From the cell containing the given text, extract its center point as [x, y] coordinate. 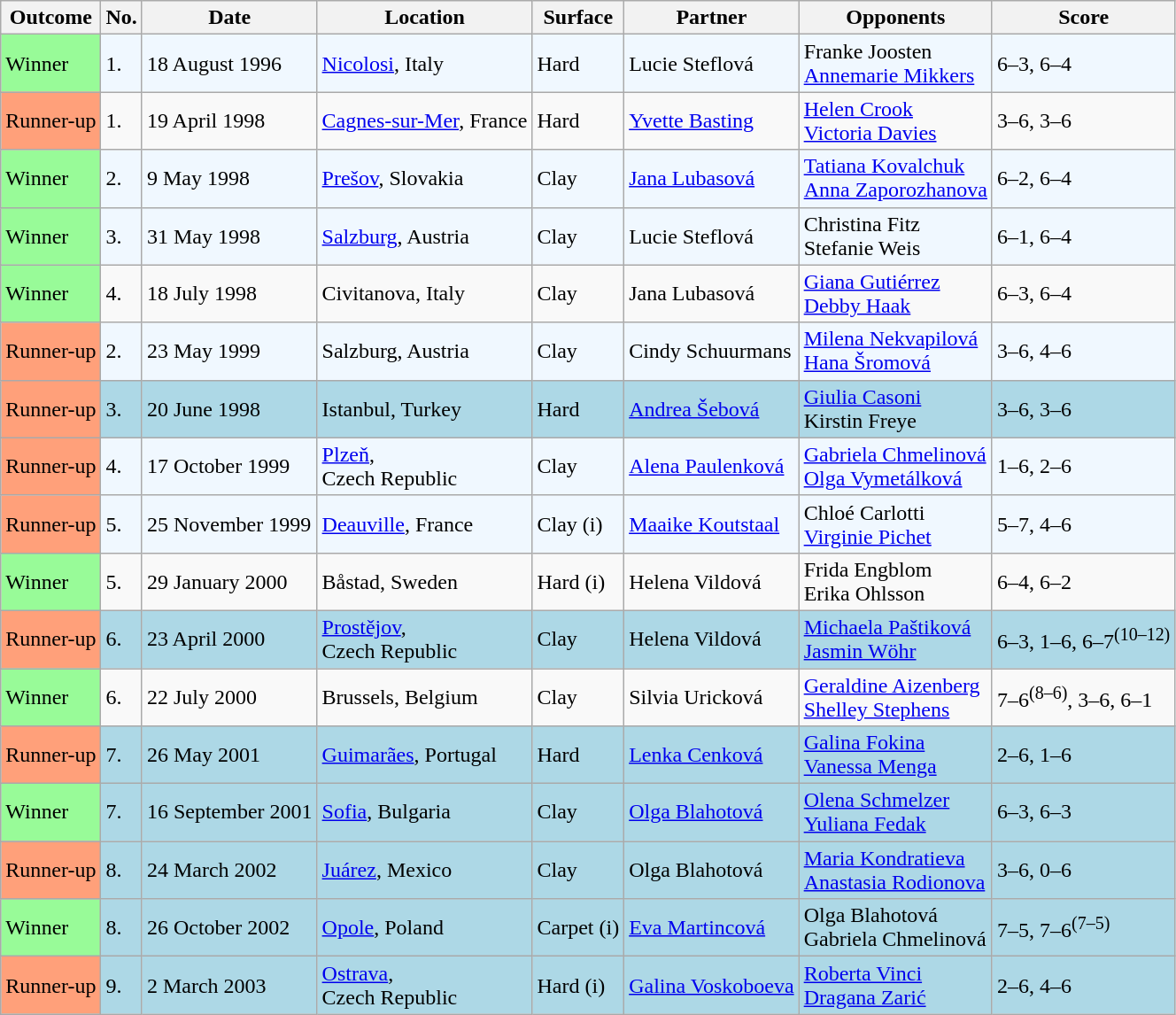
Franke Joosten Annemarie Mikkers [895, 64]
Outcome [51, 18]
Civitanova, Italy [425, 294]
2–6, 4–6 [1083, 985]
6–4, 6–2 [1083, 581]
Istanbul, Turkey [425, 409]
7–6(8–6), 3–6, 6–1 [1083, 696]
Surface [578, 18]
20 June 1998 [229, 409]
2 March 2003 [229, 985]
Ostrava, Czech Republic [425, 985]
Opole, Poland [425, 928]
Sofia, Bulgaria [425, 813]
Cindy Schuurmans [712, 351]
Andrea Šebová [712, 409]
26 May 2001 [229, 755]
Clay (i) [578, 524]
Tatiana Kovalchuk Anna Zaporozhanova [895, 179]
Frida Engblom Erika Ohlsson [895, 581]
Prostějov, Czech Republic [425, 639]
3–6, 0–6 [1083, 870]
7–5, 7–6(7–5) [1083, 928]
Michaela Paštiková Jasmin Wöhr [895, 639]
Giulia Casoni Kirstin Freye [895, 409]
Date [229, 18]
6–2, 6–4 [1083, 179]
Chloé Carlotti Virginie Pichet [895, 524]
Yvette Basting [712, 120]
Giana Gutiérrez Debby Haak [895, 294]
9. [121, 985]
Maria Kondratieva Anastasia Rodionova [895, 870]
29 January 2000 [229, 581]
Cagnes-sur-Mer, France [425, 120]
Eva Martincová [712, 928]
Carpet (i) [578, 928]
Christina Fitz Stefanie Weis [895, 236]
Partner [712, 18]
No. [121, 18]
2–6, 1–6 [1083, 755]
17 October 1999 [229, 466]
Olga Blahotová Gabriela Chmelinová [895, 928]
16 September 2001 [229, 813]
22 July 2000 [229, 696]
18 August 1996 [229, 64]
Silvia Uricková [712, 696]
6–1, 6–4 [1083, 236]
19 April 1998 [229, 120]
Båstad, Sweden [425, 581]
23 April 2000 [229, 639]
6–3, 6–3 [1083, 813]
18 July 1998 [229, 294]
Gabriela Chmelinová Olga Vymetálková [895, 466]
Milena Nekvapilová Hana Šromová [895, 351]
Location [425, 18]
Plzeň, Czech Republic [425, 466]
Juárez, Mexico [425, 870]
24 March 2002 [229, 870]
Score [1083, 18]
26 October 2002 [229, 928]
Lenka Cenková [712, 755]
Alena Paulenková [712, 466]
31 May 1998 [229, 236]
Galina Fokina Vanessa Menga [895, 755]
9 May 1998 [229, 179]
Guimarães, Portugal [425, 755]
Helen Crook Victoria Davies [895, 120]
3–6, 4–6 [1083, 351]
6–3, 1–6, 6–7(10–12) [1083, 639]
Galina Voskoboeva [712, 985]
25 November 1999 [229, 524]
Maaike Koutstaal [712, 524]
Prešov, Slovakia [425, 179]
Olena Schmelzer Yuliana Fedak [895, 813]
Nicolosi, Italy [425, 64]
Brussels, Belgium [425, 696]
Deauville, France [425, 524]
Geraldine Aizenberg Shelley Stephens [895, 696]
Opponents [895, 18]
5–7, 4–6 [1083, 524]
Roberta Vinci Dragana Zarić [895, 985]
23 May 1999 [229, 351]
1–6, 2–6 [1083, 466]
